Identify which cell holds the provided text, then report its (X, Y) central coordinate. 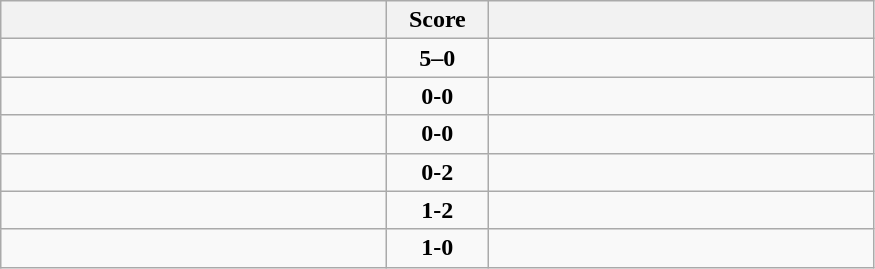
1-0 (438, 248)
1-2 (438, 210)
0-2 (438, 172)
5–0 (438, 58)
Score (438, 20)
